Return (X, Y) of the center of cell containing provided text 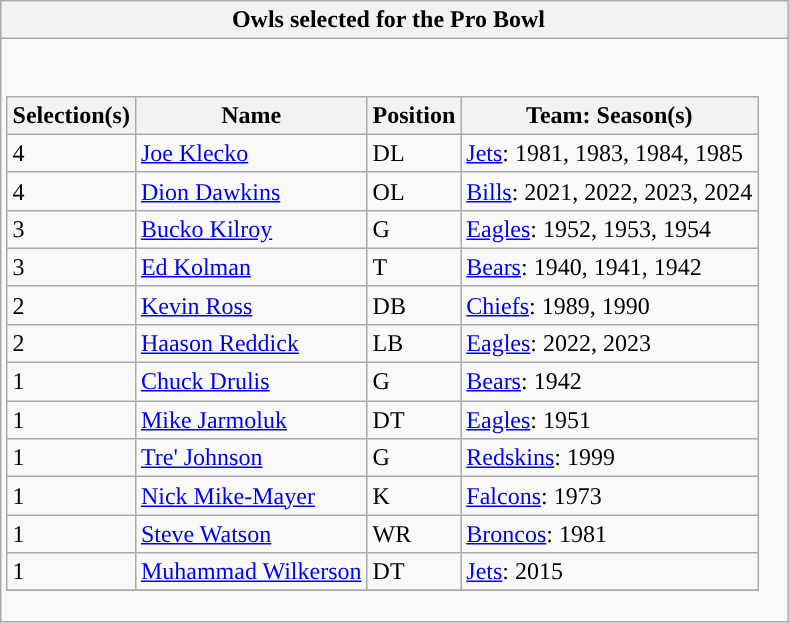
K (414, 496)
Bears: 1940, 1941, 1942 (610, 267)
Haason Reddick (251, 343)
Dion Dawkins (251, 191)
Jets: 1981, 1983, 1984, 1985 (610, 153)
Bucko Kilroy (251, 229)
Falcons: 1973 (610, 496)
Team: Season(s) (610, 115)
Ed Kolman (251, 267)
Kevin Ross (251, 305)
Bills: 2021, 2022, 2023, 2024 (610, 191)
WR (414, 534)
Eagles: 2022, 2023 (610, 343)
Chuck Drulis (251, 382)
DB (414, 305)
T (414, 267)
Selection(s) (71, 115)
Joe Klecko (251, 153)
Eagles: 1952, 1953, 1954 (610, 229)
Redskins: 1999 (610, 458)
Eagles: 1951 (610, 420)
Name (251, 115)
Jets: 2015 (610, 572)
LB (414, 343)
Mike Jarmoluk (251, 420)
OL (414, 191)
Muhammad Wilkerson (251, 572)
Bears: 1942 (610, 382)
Chiefs: 1989, 1990 (610, 305)
DL (414, 153)
Owls selected for the Pro Bowl (394, 20)
Position (414, 115)
Steve Watson (251, 534)
Broncos: 1981 (610, 534)
Nick Mike-Mayer (251, 496)
Tre' Johnson (251, 458)
